Find where the given text appears and provide that cell's center as (X, Y) coordinate. 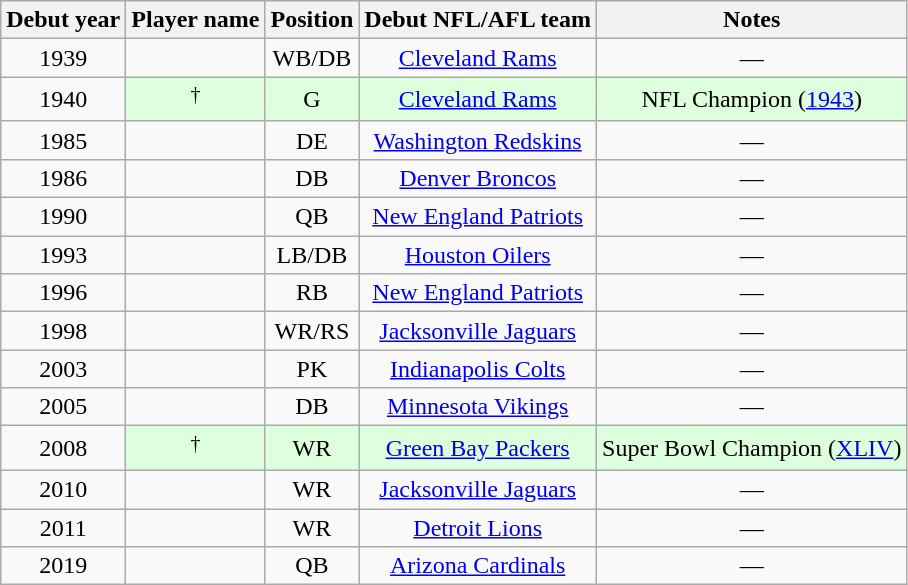
Indianapolis Colts (478, 369)
Position (312, 20)
LB/DB (312, 255)
1940 (64, 100)
Green Bay Packers (478, 448)
Debut year (64, 20)
1996 (64, 293)
DE (312, 140)
WB/DB (312, 58)
1985 (64, 140)
Denver Broncos (478, 178)
Washington Redskins (478, 140)
Super Bowl Champion (XLIV) (752, 448)
Arizona Cardinals (478, 566)
Notes (752, 20)
WR/RS (312, 331)
Debut NFL/AFL team (478, 20)
Detroit Lions (478, 528)
1998 (64, 331)
2019 (64, 566)
2003 (64, 369)
2008 (64, 448)
Player name (196, 20)
Minnesota Vikings (478, 407)
G (312, 100)
Houston Oilers (478, 255)
RB (312, 293)
1986 (64, 178)
1990 (64, 217)
2005 (64, 407)
1939 (64, 58)
2010 (64, 489)
1993 (64, 255)
2011 (64, 528)
NFL Champion (1943) (752, 100)
PK (312, 369)
